Capture the cell that displays the provided text and extract its [X, Y] central coordinate. 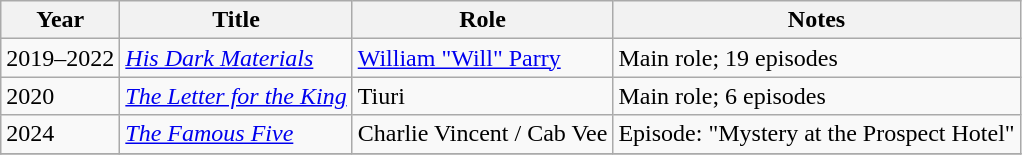
Title [236, 20]
Notes [816, 20]
Tiuri [482, 96]
Episode: "Mystery at the Prospect Hotel" [816, 134]
William "Will" Parry [482, 58]
2020 [60, 96]
Year [60, 20]
Role [482, 20]
Main role; 19 episodes [816, 58]
2019–2022 [60, 58]
The Letter for the King [236, 96]
The Famous Five [236, 134]
His Dark Materials [236, 58]
Charlie Vincent / Cab Vee [482, 134]
2024 [60, 134]
Main role; 6 episodes [816, 96]
